Provide the [X, Y] coordinate of the cell's center where the given text is located.  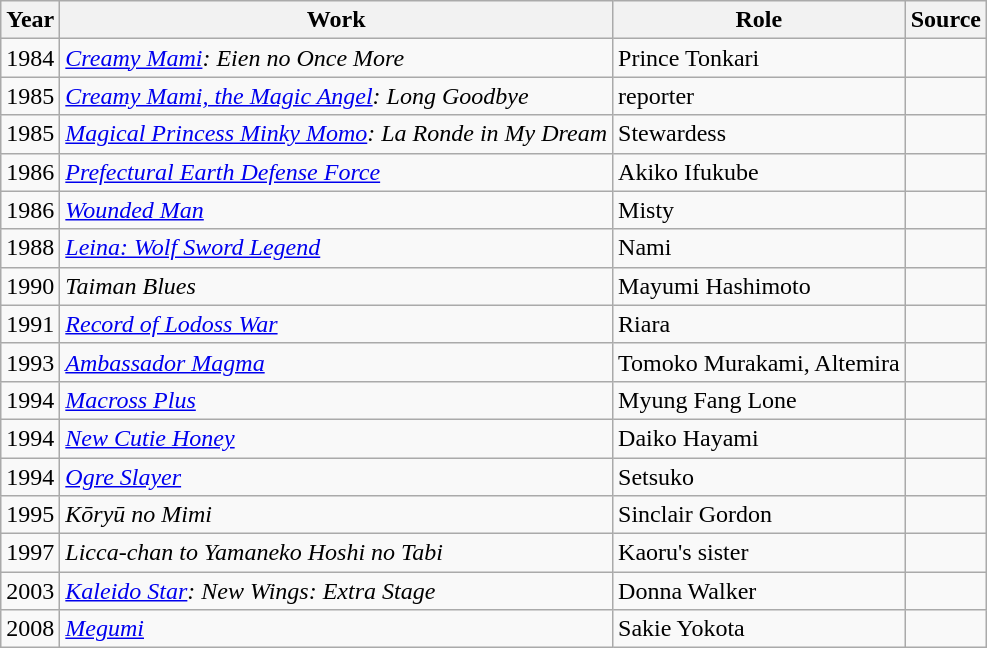
Creamy Mami: Eien no Once More [336, 58]
Daiko Hayami [760, 438]
1997 [30, 553]
Mayumi Hashimoto [760, 286]
Work [336, 20]
Riara [760, 324]
Tomoko Murakami, Altemira [760, 362]
New Cutie Honey [336, 438]
Misty [760, 210]
Source [946, 20]
Prefectural Earth Defense Force [336, 172]
Year [30, 20]
Prince Tonkari [760, 58]
1984 [30, 58]
Wounded Man [336, 210]
2003 [30, 591]
Ambassador Magma [336, 362]
Sinclair Gordon [760, 515]
Taiman Blues [336, 286]
Licca-chan to Yamaneko Hoshi no Tabi [336, 553]
Stewardess [760, 134]
Kōryū no Mimi [336, 515]
Ogre Slayer [336, 477]
Megumi [336, 629]
Setsuko [760, 477]
Kaoru's sister [760, 553]
Creamy Mami, the Magic Angel: Long Goodbye [336, 96]
Sakie Yokota [760, 629]
Role [760, 20]
reporter [760, 96]
Macross Plus [336, 400]
1988 [30, 248]
Donna Walker [760, 591]
Magical Princess Minky Momo: La Ronde in My Dream [336, 134]
Akiko Ifukube [760, 172]
2008 [30, 629]
1993 [30, 362]
1995 [30, 515]
Myung Fang Lone [760, 400]
1990 [30, 286]
Record of Lodoss War [336, 324]
Leina: Wolf Sword Legend [336, 248]
1991 [30, 324]
Kaleido Star: New Wings: Extra Stage [336, 591]
Nami [760, 248]
